Provide the [X, Y] coordinate of the cell's center where the given text is located.  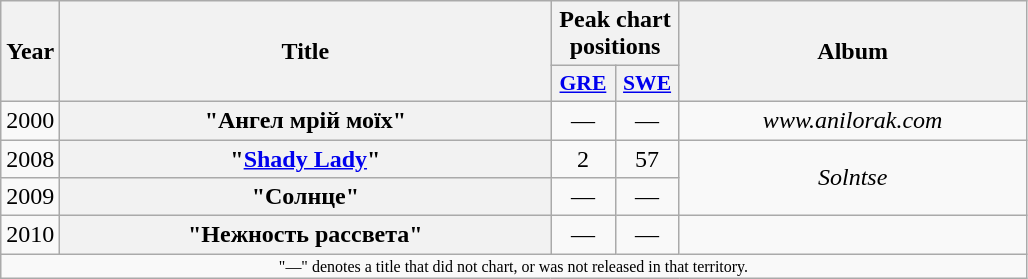
2009 [30, 197]
"Нежность рассвета" [306, 235]
SWE [647, 84]
Album [852, 52]
Peak chart positions [615, 34]
Year [30, 52]
"Ангел мрій моїх" [306, 120]
Solntse [852, 178]
57 [647, 159]
"—" denotes a title that did not chart, or was not released in that territory. [514, 266]
2010 [30, 235]
2000 [30, 120]
GRE [583, 84]
2 [583, 159]
Title [306, 52]
"Солнце" [306, 197]
"Shady Lady" [306, 159]
2008 [30, 159]
www.anilorak.com [852, 120]
